Extract the [x, y] coordinate from the center of the cell holding the provided text.  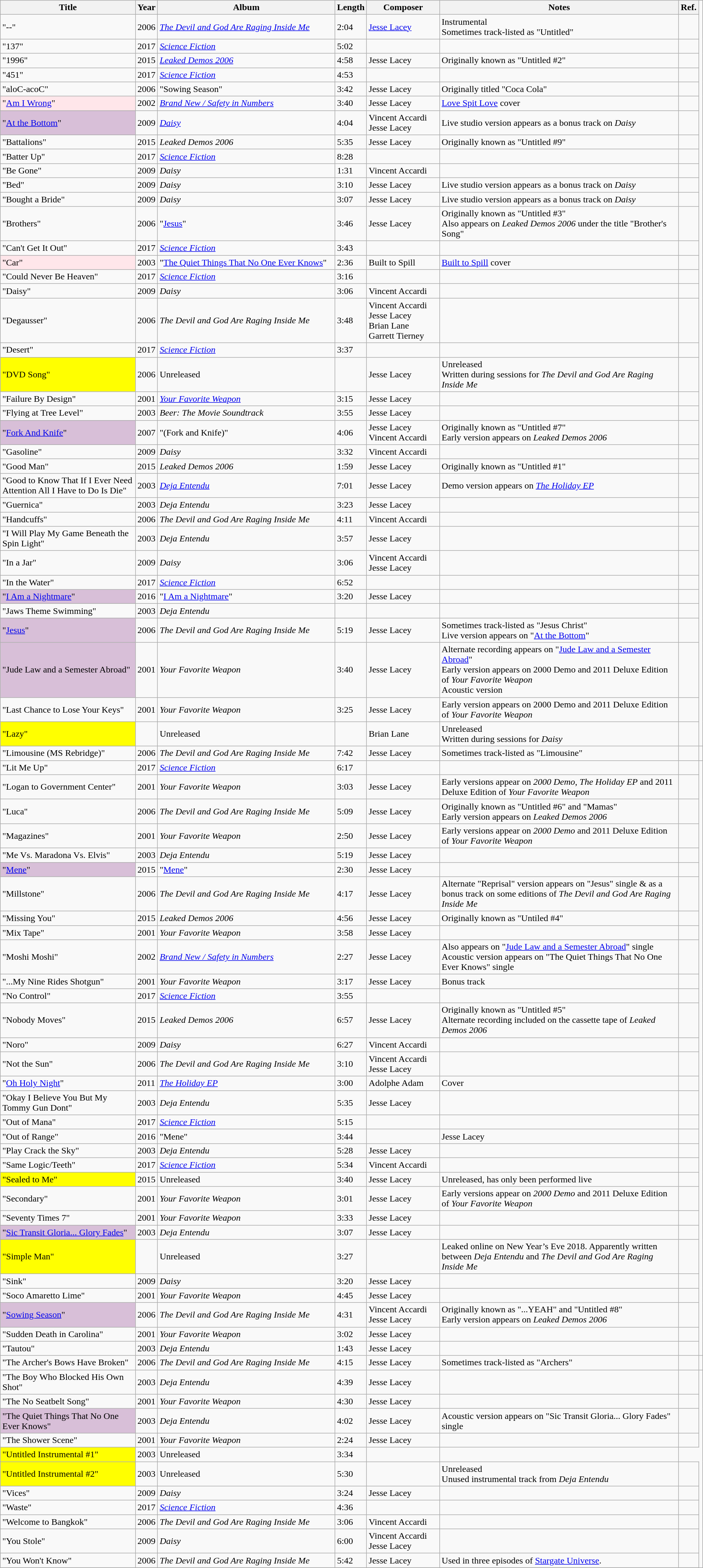
Sometimes track-listed as "Limousine" [560, 753]
"Jaws Theme Swimming" [68, 611]
4:06 [351, 433]
Originally known as "Untitled #7"Early version appears on Leaked Demos 2006 [560, 433]
"Missing You" [68, 918]
"The Shower Scene" [68, 1440]
3:24 [351, 1493]
"Sealed to Me" [68, 1179]
Vincent AccardiJesse LaceyBrian LaneGarrett Tierney [403, 321]
"Mix Tape" [68, 933]
Year [146, 8]
"Not the Sun" [68, 1064]
"Fork And Knife" [68, 433]
Bonus track [560, 982]
UnreleasedWritten during sessions for Daisy [560, 734]
"Untitled Instrumental #1" [68, 1454]
1:31 [351, 170]
2:30 [351, 869]
6:00 [351, 1541]
4:02 [351, 1421]
4:53 [351, 75]
"Desert" [68, 350]
3:34 [351, 1454]
Originally known as "Untitled #6" and "Mamas"Early version appears on Leaked Demos 2006 [560, 811]
"Moshi Moshi" [68, 957]
"Good to Know That If I Ever Need Attention All I Have to Do Is Die" [68, 485]
3:15 [351, 399]
5:09 [351, 811]
"Last Chance to Lose Your Keys" [68, 710]
"Noro" [68, 1045]
"In the Water" [68, 582]
2:36 [351, 262]
6:52 [351, 582]
"Sic Transit Gloria... Glory Fades" [68, 1232]
"(Fork and Knife)" [246, 433]
8:28 [351, 156]
"Lazy" [68, 734]
"Lit Me Up" [68, 767]
4:15 [351, 1363]
"Guernica" [68, 505]
6:57 [351, 1020]
3:46 [351, 224]
2:24 [351, 1440]
3:00 [351, 1083]
"Limousine (MS Rebridge)" [68, 753]
Alternate "Reprisal" version appears on "Jesus" single & as a bonus track on some editions of The Devil and God Are Raging Inside Me [560, 894]
Originally known as "Untitled #1" [560, 466]
"...My Nine Rides Shotgun" [68, 982]
Originally known as "Untiled #4" [560, 918]
4:04 [351, 122]
3:27 [351, 1257]
Brian Lane [403, 734]
Unreleased, has only been performed live [560, 1179]
5:15 [351, 1122]
7:42 [351, 753]
"In a Jar" [68, 563]
2011 [146, 1083]
4:30 [351, 1401]
InstrumentalSometimes track-listed as "Untitled" [560, 27]
"Could Never Be Heaven" [68, 277]
2:04 [351, 27]
Jesse LaceyVincent Accardi [403, 433]
Beer: The Movie Soundtrack [246, 413]
"Tautou" [68, 1348]
"Okay I Believe You But My Tommy Gun Dont" [68, 1102]
Built to Spill cover [560, 262]
"Sink" [68, 1281]
"Battalions" [68, 142]
5:42 [351, 1560]
"Gasoline" [68, 452]
Originally known as "Untitled #5"Alternate recording included on the cassette tape of Leaked Demos 2006 [560, 1020]
1:43 [351, 1348]
Also appears on "Jude Law and a Semester Abroad" singleAcoustic version appears on "The Quiet Things That No One Ever Knows" single [560, 957]
3:37 [351, 350]
Originally known as "Untitled #2" [560, 60]
"The No Seatbelt Song" [68, 1401]
4:11 [351, 519]
Used in three episodes of Stargate Universe. [560, 1560]
"The Boy Who Blocked His Own Shot" [68, 1382]
3:43 [351, 248]
4:56 [351, 918]
"Magazines" [68, 836]
The Holiday EP [246, 1083]
"Welcome to Bangkok" [68, 1522]
4:31 [351, 1315]
Originally known as "Untitled #9" [560, 142]
"I Will Play My Game Beneath the Spin Light" [68, 538]
"Brothers" [68, 224]
"Bought a Bride" [68, 199]
"Same Logic/Teeth" [68, 1165]
2:50 [351, 836]
6:27 [351, 1045]
Length [351, 8]
"Sudden Death in Carolina" [68, 1334]
3:16 [351, 277]
"Secondary" [68, 1199]
Early version appears on 2000 Demo and 2011 Deluxe Edition of Your Favorite Weapon [560, 710]
Ref. [689, 8]
"Logan to Government Center" [68, 787]
Early versions appear on 2000 Demo, The Holiday EP and 2011 Deluxe Edition of Your Favorite Weapon [560, 787]
Title [68, 8]
3:01 [351, 1199]
"Out of Mana" [68, 1122]
6:17 [351, 767]
3:57 [351, 538]
3:33 [351, 1218]
"Luca" [68, 811]
"Jude Law and a Semester Abroad" [68, 670]
"Flying at Tree Level" [68, 413]
"DVD Song" [68, 374]
Notes [560, 8]
"Vices" [68, 1493]
5:28 [351, 1150]
Love Spit Love cover [560, 103]
3:58 [351, 933]
"Batter Up" [68, 156]
4:36 [351, 1508]
"Soco Amaretto Lime" [68, 1295]
"Bed" [68, 185]
3:42 [351, 89]
Acoustic version appears on "Sic Transit Gloria... Glory Fades" single [560, 1421]
"Play Crack the Sky" [68, 1150]
"Untitled Instrumental #2" [68, 1473]
4:39 [351, 1382]
"Nobody Moves" [68, 1020]
3:48 [351, 321]
Built to Spill [403, 262]
"Handcuffs" [68, 519]
Composer [403, 8]
4:17 [351, 894]
5:02 [351, 46]
4:45 [351, 1295]
3:23 [351, 505]
"Degausser" [68, 321]
"451" [68, 75]
"Good Man" [68, 466]
"Me Vs. Maradona Vs. Elvis" [68, 855]
Sometimes track-listed as "Archers" [560, 1363]
2007 [146, 433]
"Am I Wrong" [68, 103]
"Daisy" [68, 291]
7:01 [351, 485]
Originally titled "Coca Cola" [560, 89]
"Oh Holy Night" [68, 1083]
3:03 [351, 787]
2:27 [351, 957]
UnreleasedUnused instrumental track from Deja Entendu [560, 1473]
Album [246, 8]
3:25 [351, 710]
"Seventy Times 7" [68, 1218]
"You Won't Know" [68, 1560]
"aloC-acoC" [68, 89]
Adolphe Adam [403, 1083]
"Waste" [68, 1508]
"1996" [68, 60]
"The Archer's Bows Have Broken" [68, 1363]
"Simple Man" [68, 1257]
"Failure By Design" [68, 399]
3:02 [351, 1334]
Leaked online on New Year’s Eve 2018. Apparently written between Deja Entendu and The Devil and God Are Raging Inside Me [560, 1257]
"137" [68, 46]
"--" [68, 27]
Demo version appears on The Holiday EP [560, 485]
4:58 [351, 60]
1:59 [351, 466]
"Millstone" [68, 894]
"Car" [68, 262]
UnreleasedWritten during sessions for The Devil and God Are Raging Inside Me [560, 374]
Sometimes track-listed as "Jesus Christ"Live version appears on "At the Bottom" [560, 630]
"Be Gone" [68, 170]
5:34 [351, 1165]
5:30 [351, 1473]
3:32 [351, 452]
Cover [560, 1083]
"You Stole" [68, 1541]
"At the Bottom" [68, 122]
"Can't Get It Out" [68, 248]
"Out of Range" [68, 1136]
Originally known as "...YEAH" and "Untitled #8"Early version appears on Leaked Demos 2006 [560, 1315]
3:17 [351, 982]
3:44 [351, 1136]
Originally known as "Untitled #3"Also appears on Leaked Demos 2006 under the title "Brother's Song" [560, 224]
"No Control" [68, 996]
